Identify which cell holds the provided text, then report its [x, y] central coordinate. 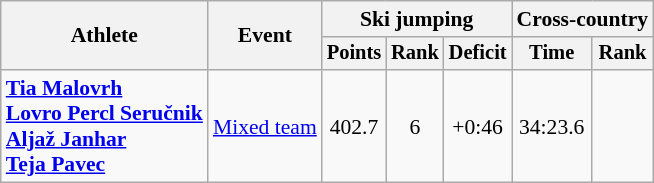
Time [552, 54]
Points [354, 54]
Tia MalovrhLovro Percl SeručnikAljaž JanharTeja Pavec [104, 126]
Mixed team [265, 126]
Athlete [104, 36]
Ski jumping [417, 19]
Event [265, 36]
402.7 [354, 126]
6 [415, 126]
Cross-country [583, 19]
+0:46 [478, 126]
34:23.6 [552, 126]
Deficit [478, 54]
